Return [x, y] of the center of cell containing provided text 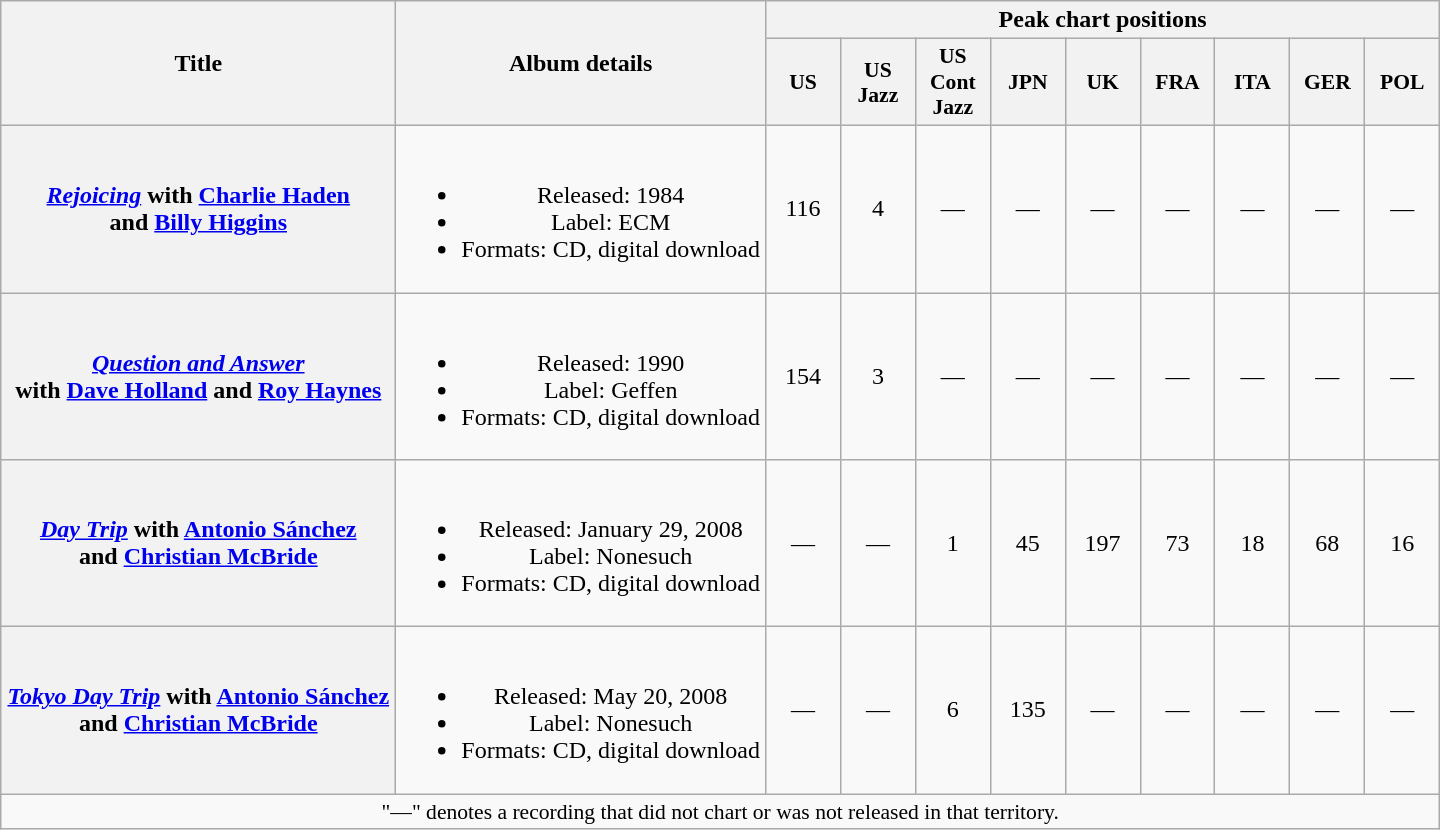
US [804, 82]
Released: January 29, 2008Label: NonesuchFormats: CD, digital download [581, 544]
4 [878, 208]
68 [1328, 544]
JPN [1028, 82]
1 [952, 544]
18 [1252, 544]
FRA [1178, 82]
UK [1102, 82]
Album details [581, 64]
Question and Answerwith Dave Holland and Roy Haynes [198, 376]
USJazz [878, 82]
135 [1028, 710]
3 [878, 376]
GER [1328, 82]
154 [804, 376]
USContJazz [952, 82]
Released: 1990Label: GeffenFormats: CD, digital download [581, 376]
Peak chart positions [1103, 20]
Released: May 20, 2008Label: NonesuchFormats: CD, digital download [581, 710]
197 [1102, 544]
116 [804, 208]
"—" denotes a recording that did not chart or was not released in that territory. [720, 812]
45 [1028, 544]
Day Trip with Antonio Sánchezand Christian McBride [198, 544]
73 [1178, 544]
Tokyo Day Trip with Antonio Sánchezand Christian McBride [198, 710]
POL [1402, 82]
16 [1402, 544]
Rejoicing with Charlie Hadenand Billy Higgins [198, 208]
Title [198, 64]
6 [952, 710]
ITA [1252, 82]
Released: 1984Label: ECMFormats: CD, digital download [581, 208]
